Locate the cell with the specified text and output its [x, y] center coordinate. 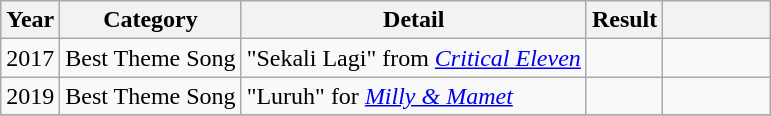
Year [30, 20]
Result [624, 20]
"Sekali Lagi" from Critical Eleven [414, 58]
"Luruh" for Milly & Mamet [414, 96]
Category [150, 20]
2019 [30, 96]
2017 [30, 58]
Detail [414, 20]
